Detect which cell encompasses the target text, then output its [X, Y] center coordinate. 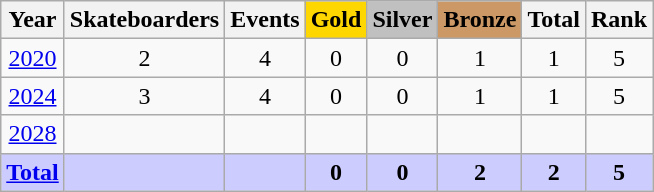
2024 [33, 96]
Skateboarders [144, 20]
3 [144, 96]
Bronze [480, 20]
Gold [336, 20]
Silver [402, 20]
Year [33, 20]
Rank [618, 20]
2020 [33, 58]
Events [265, 20]
2028 [33, 134]
